Scan for the cell matching the given text and deliver its [X, Y] coordinate at center. 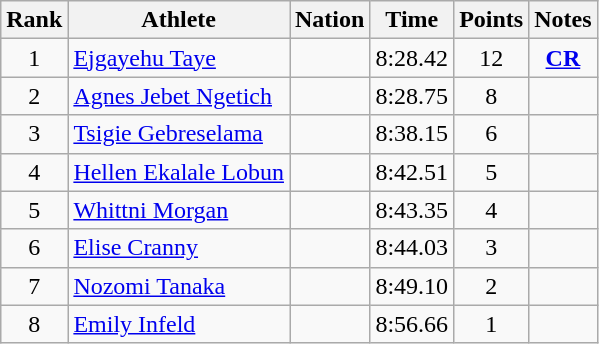
Tsigie Gebreselama [179, 134]
8:49.10 [412, 286]
Hellen Ekalale Lobun [179, 172]
8:43.35 [412, 210]
12 [492, 58]
Emily Infeld [179, 324]
Agnes Jebet Ngetich [179, 96]
8:28.75 [412, 96]
Whittni Morgan [179, 210]
Athlete [179, 20]
Ejgayehu Taye [179, 58]
8:28.42 [412, 58]
Rank [34, 20]
8:44.03 [412, 248]
Elise Cranny [179, 248]
8:38.15 [412, 134]
Points [492, 20]
7 [34, 286]
Nozomi Tanaka [179, 286]
Time [412, 20]
Notes [563, 20]
CR [563, 58]
8:42.51 [412, 172]
8:56.66 [412, 324]
Nation [330, 20]
